Capture the cell that displays the provided text and extract its [x, y] central coordinate. 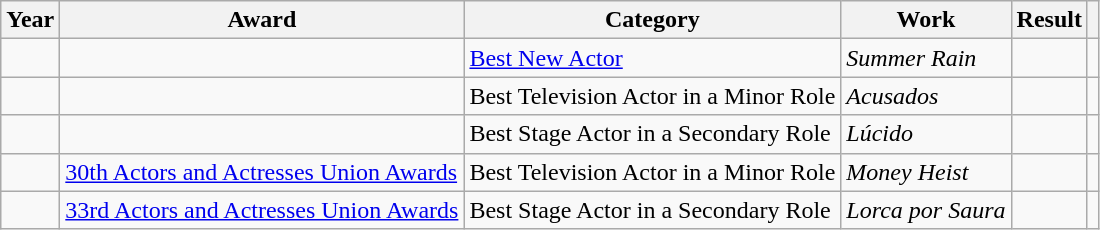
30th Actors and Actresses Union Awards [262, 172]
Lorca por Saura [926, 210]
Money Heist [926, 172]
Result [1049, 20]
Year [30, 20]
Category [652, 20]
Lúcido [926, 134]
Award [262, 20]
33rd Actors and Actresses Union Awards [262, 210]
Summer Rain [926, 58]
Work [926, 20]
Best New Actor [652, 58]
Acusados [926, 96]
